Locate the cell with the specified text and output its (x, y) center coordinate. 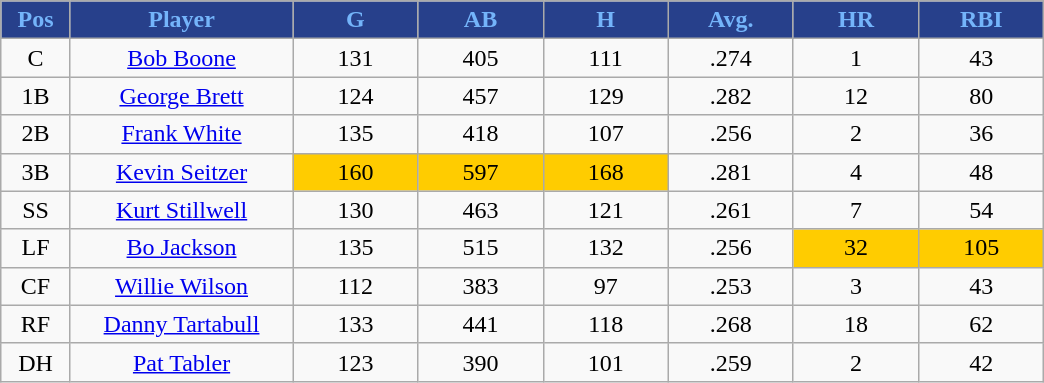
1B (36, 96)
105 (982, 248)
AB (480, 20)
Bob Boone (182, 58)
Bo Jackson (182, 248)
18 (856, 324)
Willie Wilson (182, 286)
131 (356, 58)
390 (480, 362)
CF (36, 286)
107 (606, 134)
101 (606, 362)
.261 (730, 210)
Pos (36, 20)
129 (606, 96)
2B (36, 134)
RBI (982, 20)
133 (356, 324)
111 (606, 58)
515 (480, 248)
48 (982, 172)
LF (36, 248)
123 (356, 362)
160 (356, 172)
597 (480, 172)
H (606, 20)
G (356, 20)
.281 (730, 172)
463 (480, 210)
32 (856, 248)
54 (982, 210)
80 (982, 96)
3B (36, 172)
7 (856, 210)
405 (480, 58)
457 (480, 96)
118 (606, 324)
441 (480, 324)
.274 (730, 58)
36 (982, 134)
Frank White (182, 134)
42 (982, 362)
Player (182, 20)
Pat Tabler (182, 362)
.282 (730, 96)
Avg. (730, 20)
132 (606, 248)
.268 (730, 324)
12 (856, 96)
383 (480, 286)
.259 (730, 362)
DH (36, 362)
418 (480, 134)
1 (856, 58)
C (36, 58)
62 (982, 324)
.253 (730, 286)
George Brett (182, 96)
Kurt Stillwell (182, 210)
3 (856, 286)
130 (356, 210)
Danny Tartabull (182, 324)
SS (36, 210)
HR (856, 20)
168 (606, 172)
124 (356, 96)
Kevin Seitzer (182, 172)
RF (36, 324)
112 (356, 286)
121 (606, 210)
4 (856, 172)
97 (606, 286)
